Pinpoint the cell where the given text exists, returning its [x, y] midpoint coordinate. 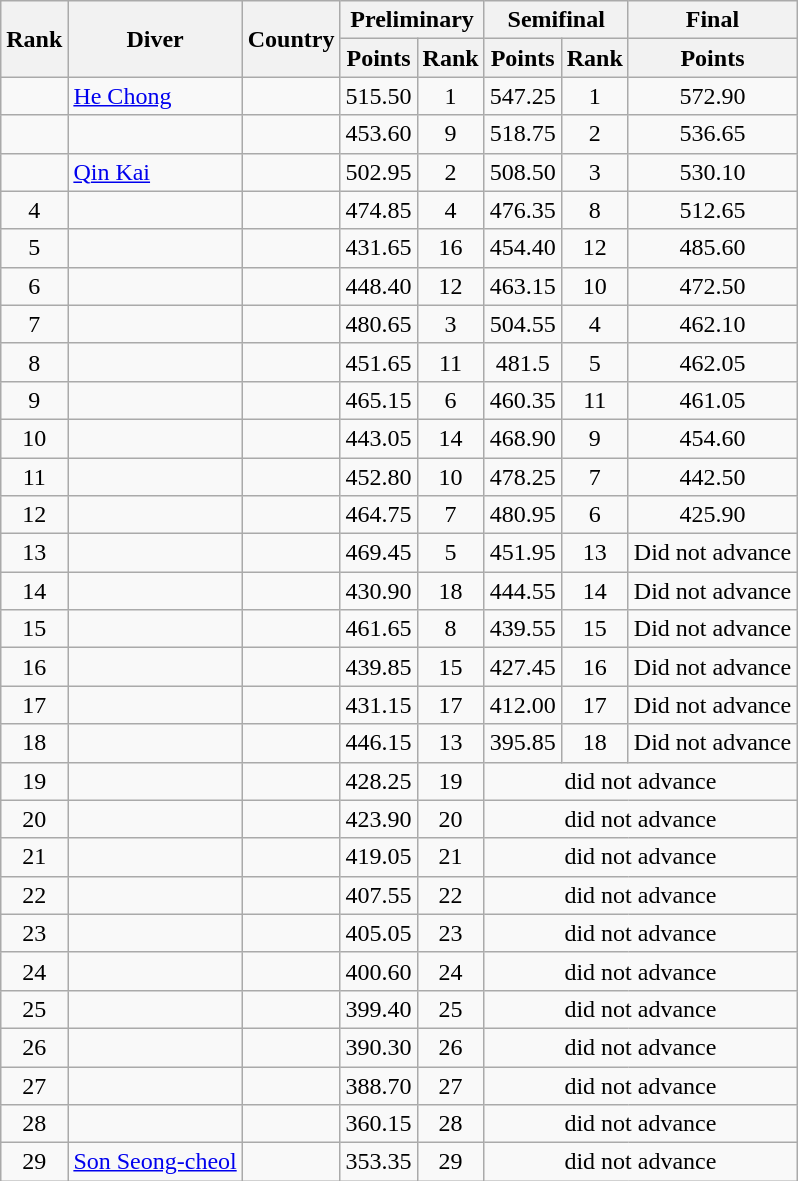
461.65 [378, 629]
360.15 [378, 1124]
536.65 [712, 134]
572.90 [712, 96]
504.55 [522, 324]
463.15 [522, 286]
431.15 [378, 705]
425.90 [712, 515]
388.70 [378, 1085]
442.50 [712, 477]
Country [291, 39]
478.25 [522, 477]
400.60 [378, 971]
427.45 [522, 667]
462.10 [712, 324]
431.65 [378, 248]
530.10 [712, 172]
480.65 [378, 324]
462.05 [712, 362]
485.60 [712, 248]
461.05 [712, 400]
439.85 [378, 667]
547.25 [522, 96]
454.60 [712, 438]
419.05 [378, 857]
515.50 [378, 96]
390.30 [378, 1047]
Diver [155, 39]
451.95 [522, 553]
468.90 [522, 438]
Son Seong-cheol [155, 1162]
Semifinal [556, 20]
353.35 [378, 1162]
Qin Kai [155, 172]
518.75 [522, 134]
405.05 [378, 933]
399.40 [378, 1009]
472.50 [712, 286]
He Chong [155, 96]
460.35 [522, 400]
465.15 [378, 400]
464.75 [378, 515]
446.15 [378, 743]
508.50 [522, 172]
480.95 [522, 515]
412.00 [522, 705]
453.60 [378, 134]
474.85 [378, 210]
443.05 [378, 438]
454.40 [522, 248]
469.45 [378, 553]
430.90 [378, 591]
407.55 [378, 895]
428.25 [378, 781]
Preliminary [412, 20]
Final [712, 20]
451.65 [378, 362]
512.65 [712, 210]
423.90 [378, 819]
476.35 [522, 210]
439.55 [522, 629]
452.80 [378, 477]
502.95 [378, 172]
395.85 [522, 743]
444.55 [522, 591]
448.40 [378, 286]
481.5 [522, 362]
